Search for the cell housing the specified text and yield its [x, y] center coordinate. 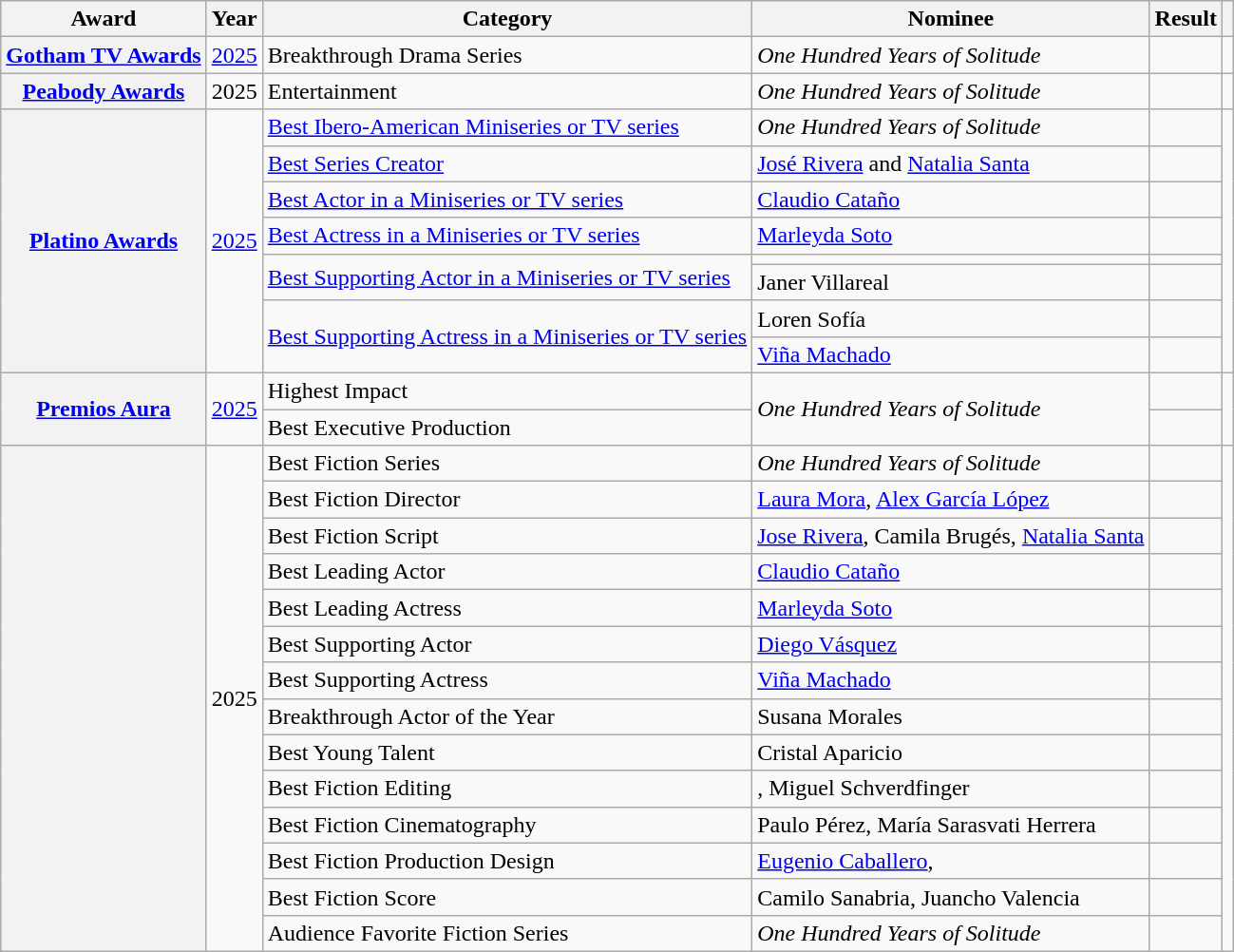
Best Supporting Actress in a Miniseries or TV series [507, 336]
Breakthrough Actor of the Year [507, 716]
Best Series Creator [507, 163]
Peabody Awards [104, 91]
Best Supporting Actor [507, 644]
Jose Rivera, Camila Brugés, Natalia Santa [951, 536]
Best Fiction Editing [507, 789]
Best Fiction Score [507, 897]
Loren Sofía [951, 318]
Result [1186, 19]
Audience Favorite Fiction Series [507, 933]
Janer Villareal [951, 282]
Award [104, 19]
Best Fiction Director [507, 500]
Best Fiction Series [507, 464]
Premios Aura [104, 409]
Entertainment [507, 91]
Paulo Pérez, María Sarasvati Herrera [951, 825]
Best Fiction Cinematography [507, 825]
Best Ibero-American Miniseries or TV series [507, 127]
Best Fiction Script [507, 536]
Best Young Talent [507, 752]
Cristal Aparicio [951, 752]
Best Fiction Production Design [507, 861]
, Miguel Schverdfinger [951, 789]
Highest Impact [507, 390]
Platino Awards [104, 241]
José Rivera and Natalia Santa [951, 163]
Best Supporting Actress [507, 680]
Best Actor in a Miniseries or TV series [507, 200]
Best Leading Actress [507, 608]
Best Leading Actor [507, 572]
Laura Mora, Alex García López [951, 500]
Best Actress in a Miniseries or TV series [507, 236]
Susana Morales [951, 716]
Nominee [951, 19]
Year [234, 19]
Diego Vásquez [951, 644]
Category [507, 19]
Best Executive Production [507, 427]
Eugenio Caballero, [951, 861]
Breakthrough Drama Series [507, 55]
Camilo Sanabria, Juancho Valencia [951, 897]
Gotham TV Awards [104, 55]
Best Supporting Actor in a Miniseries or TV series [507, 277]
